Output the (X, Y) coordinate of the center of the cell containing the given text.  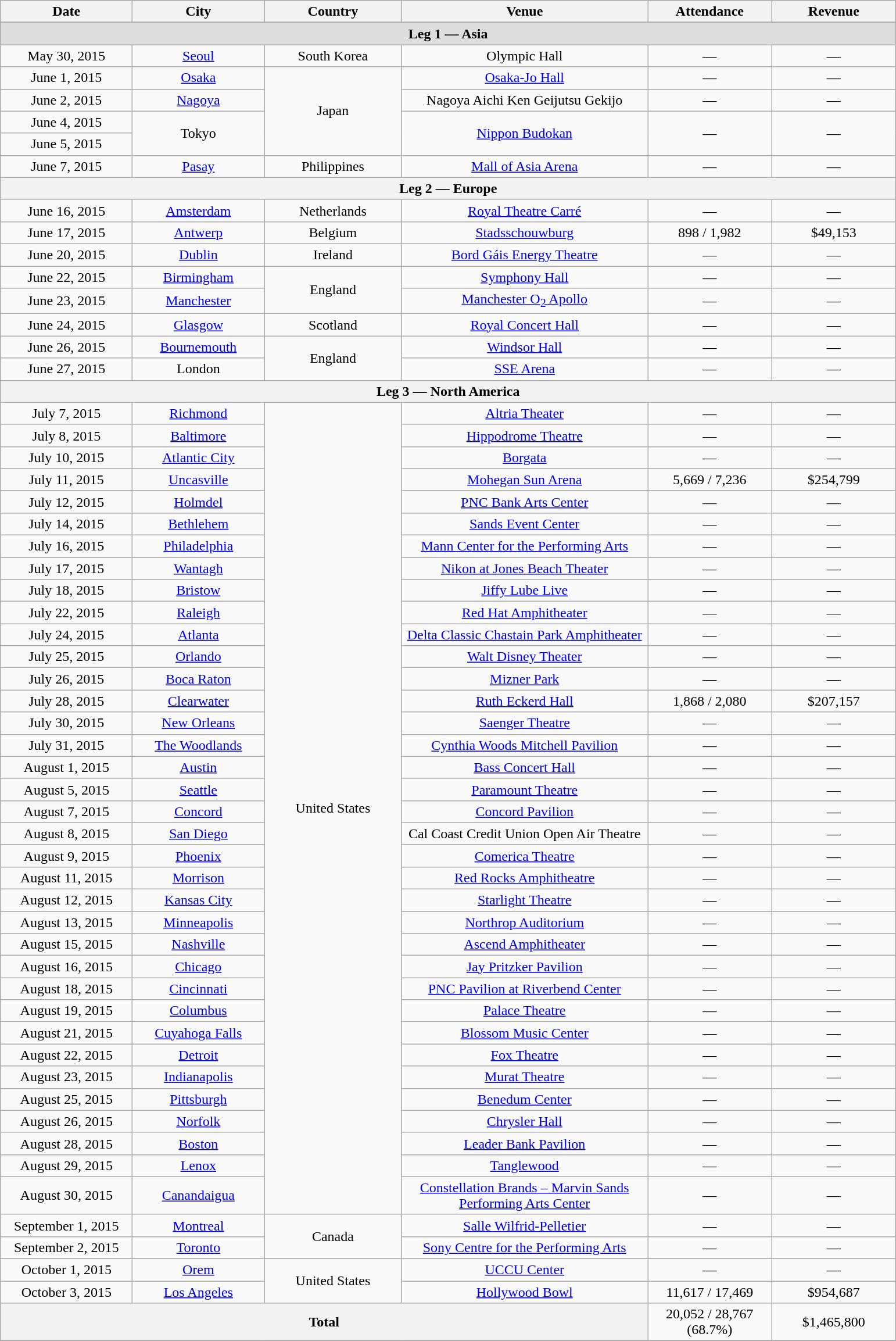
Date (66, 12)
Hippodrome Theatre (525, 435)
Detroit (199, 1055)
Philadelphia (199, 546)
July 18, 2015 (66, 591)
Wantagh (199, 568)
San Diego (199, 834)
Japan (333, 111)
Red Hat Amphitheater (525, 613)
$254,799 (834, 480)
July 11, 2015 (66, 480)
August 9, 2015 (66, 856)
$954,687 (834, 1292)
Kansas City (199, 900)
August 30, 2015 (66, 1195)
Murat Theatre (525, 1077)
Boca Raton (199, 679)
Morrison (199, 878)
July 16, 2015 (66, 546)
June 24, 2015 (66, 325)
Royal Concert Hall (525, 325)
June 1, 2015 (66, 78)
July 7, 2015 (66, 413)
Canada (333, 1236)
Comerica Theatre (525, 856)
Atlantic City (199, 457)
Nashville (199, 945)
Nagoya Aichi Ken Geijutsu Gekijo (525, 100)
Minneapolis (199, 922)
August 26, 2015 (66, 1121)
Ascend Amphitheater (525, 945)
Netherlands (333, 210)
Leg 3 — North America (449, 391)
Canandaigua (199, 1195)
Orem (199, 1270)
Bethlehem (199, 524)
Starlight Theatre (525, 900)
Seoul (199, 56)
Clearwater (199, 701)
Mall of Asia Arena (525, 166)
Antwerp (199, 233)
August 7, 2015 (66, 811)
August 16, 2015 (66, 967)
August 15, 2015 (66, 945)
Saenger Theatre (525, 723)
Ireland (333, 255)
Borgata (525, 457)
Sands Event Center (525, 524)
Osaka-Jo Hall (525, 78)
PNC Pavilion at Riverbend Center (525, 989)
Symphony Hall (525, 277)
Glasgow (199, 325)
Pittsburgh (199, 1099)
September 1, 2015 (66, 1225)
Bristow (199, 591)
Mohegan Sun Arena (525, 480)
New Orleans (199, 723)
Delta Classic Chastain Park Amphitheater (525, 635)
Richmond (199, 413)
Walt Disney Theater (525, 657)
Blossom Music Center (525, 1033)
Manchester O2 Apollo (525, 301)
$207,157 (834, 701)
$49,153 (834, 233)
Cal Coast Credit Union Open Air Theatre (525, 834)
Tokyo (199, 133)
Northrop Auditorium (525, 922)
August 1, 2015 (66, 767)
July 22, 2015 (66, 613)
Cynthia Woods Mitchell Pavilion (525, 745)
20,052 / 28,767(68.7%) (709, 1322)
Scotland (333, 325)
Red Rocks Amphitheatre (525, 878)
Benedum Center (525, 1099)
Philippines (333, 166)
Boston (199, 1143)
Windsor Hall (525, 347)
Seattle (199, 789)
Altria Theater (525, 413)
July 31, 2015 (66, 745)
SSE Arena (525, 369)
Total (324, 1322)
Country (333, 12)
August 8, 2015 (66, 834)
Holmdel (199, 502)
Columbus (199, 1011)
Constellation Brands – Marvin Sands Performing Arts Center (525, 1195)
Leg 1 — Asia (449, 34)
Leg 2 — Europe (449, 188)
August 22, 2015 (66, 1055)
Paramount Theatre (525, 789)
Sony Centre for the Performing Arts (525, 1247)
June 7, 2015 (66, 166)
June 26, 2015 (66, 347)
The Woodlands (199, 745)
June 2, 2015 (66, 100)
July 30, 2015 (66, 723)
June 22, 2015 (66, 277)
11,617 / 17,469 (709, 1292)
June 17, 2015 (66, 233)
Fox Theatre (525, 1055)
Atlanta (199, 635)
Leader Bank Pavilion (525, 1143)
Olympic Hall (525, 56)
Concord (199, 811)
Jay Pritzker Pavilion (525, 967)
October 1, 2015 (66, 1270)
Belgium (333, 233)
Royal Theatre Carré (525, 210)
Venue (525, 12)
Chicago (199, 967)
Austin (199, 767)
UCCU Center (525, 1270)
June 23, 2015 (66, 301)
Indianapolis (199, 1077)
October 3, 2015 (66, 1292)
Bournemouth (199, 347)
Ruth Eckerd Hall (525, 701)
South Korea (333, 56)
Amsterdam (199, 210)
Jiffy Lube Live (525, 591)
Birmingham (199, 277)
Bord Gáis Energy Theatre (525, 255)
Cuyahoga Falls (199, 1033)
September 2, 2015 (66, 1247)
July 8, 2015 (66, 435)
August 19, 2015 (66, 1011)
June 16, 2015 (66, 210)
June 5, 2015 (66, 144)
June 4, 2015 (66, 122)
Lenox (199, 1165)
1,868 / 2,080 (709, 701)
Nagoya (199, 100)
July 24, 2015 (66, 635)
Pasay (199, 166)
Montreal (199, 1225)
Mann Center for the Performing Arts (525, 546)
July 28, 2015 (66, 701)
May 30, 2015 (66, 56)
London (199, 369)
July 10, 2015 (66, 457)
July 17, 2015 (66, 568)
Nippon Budokan (525, 133)
Cincinnati (199, 989)
July 26, 2015 (66, 679)
August 28, 2015 (66, 1143)
Dublin (199, 255)
Tanglewood (525, 1165)
Phoenix (199, 856)
Los Angeles (199, 1292)
Manchester (199, 301)
June 20, 2015 (66, 255)
July 14, 2015 (66, 524)
Orlando (199, 657)
Palace Theatre (525, 1011)
August 11, 2015 (66, 878)
City (199, 12)
Nikon at Jones Beach Theater (525, 568)
August 23, 2015 (66, 1077)
Uncasville (199, 480)
Toronto (199, 1247)
5,669 / 7,236 (709, 480)
August 25, 2015 (66, 1099)
August 18, 2015 (66, 989)
Stadsschouwburg (525, 233)
June 27, 2015 (66, 369)
August 13, 2015 (66, 922)
Raleigh (199, 613)
August 21, 2015 (66, 1033)
August 5, 2015 (66, 789)
July 12, 2015 (66, 502)
Bass Concert Hall (525, 767)
Osaka (199, 78)
$1,465,800 (834, 1322)
Revenue (834, 12)
Salle Wilfrid-Pelletier (525, 1225)
Chrysler Hall (525, 1121)
July 25, 2015 (66, 657)
Norfolk (199, 1121)
August 12, 2015 (66, 900)
PNC Bank Arts Center (525, 502)
898 / 1,982 (709, 233)
Mizner Park (525, 679)
August 29, 2015 (66, 1165)
Baltimore (199, 435)
Attendance (709, 12)
Concord Pavilion (525, 811)
Hollywood Bowl (525, 1292)
